From the cell containing the given text, extract its center point as (X, Y) coordinate. 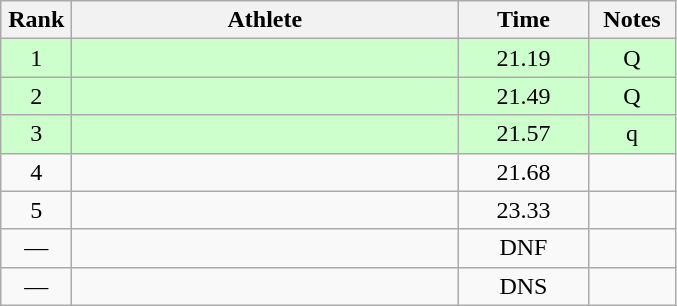
21.49 (524, 96)
DNF (524, 248)
4 (36, 172)
Time (524, 20)
q (632, 134)
21.68 (524, 172)
DNS (524, 286)
1 (36, 58)
5 (36, 210)
Notes (632, 20)
Rank (36, 20)
21.57 (524, 134)
2 (36, 96)
3 (36, 134)
Athlete (265, 20)
21.19 (524, 58)
23.33 (524, 210)
